For the text-containing cell, return its midpoint in (x, y) coordinate format. 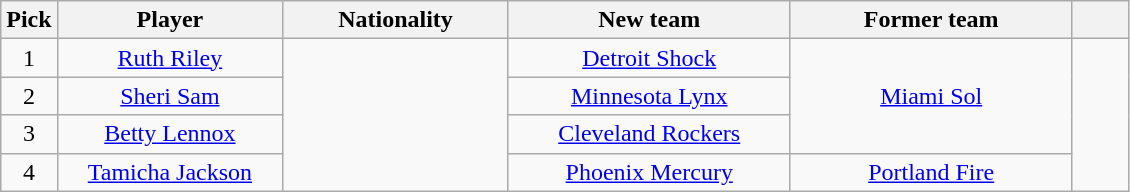
Portland Fire (931, 172)
Sheri Sam (170, 96)
4 (29, 172)
Detroit Shock (649, 58)
Phoenix Mercury (649, 172)
Former team (931, 20)
Ruth Riley (170, 58)
Pick (29, 20)
Betty Lennox (170, 134)
Player (170, 20)
1 (29, 58)
Cleveland Rockers (649, 134)
Tamicha Jackson (170, 172)
New team (649, 20)
Nationality (396, 20)
3 (29, 134)
Miami Sol (931, 96)
Minnesota Lynx (649, 96)
2 (29, 96)
